Find where the given text appears and provide that cell's center as (X, Y) coordinate. 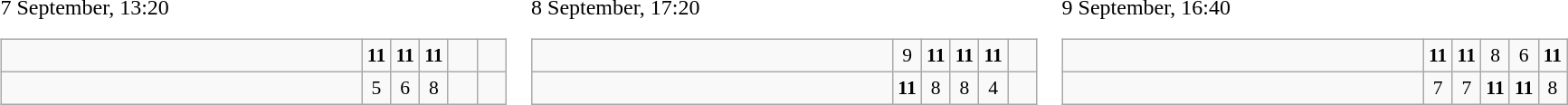
5 (376, 88)
9 (908, 56)
4 (993, 88)
